Find where the given text appears and provide that cell's center as [x, y] coordinate. 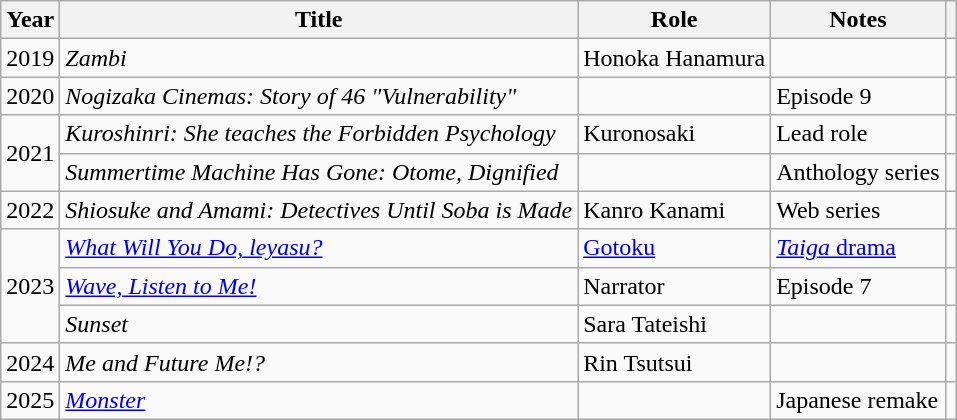
Episode 9 [858, 96]
Sunset [319, 324]
Japanese remake [858, 400]
Kuronosaki [674, 134]
What Will You Do, leyasu? [319, 248]
Monster [319, 400]
Shiosuke and Amami: Detectives Until Soba is Made [319, 210]
Lead role [858, 134]
Kanro Kanami [674, 210]
Wave, Listen to Me! [319, 286]
2022 [30, 210]
2025 [30, 400]
Rin Tsutsui [674, 362]
Role [674, 20]
Sara Tateishi [674, 324]
Notes [858, 20]
Web series [858, 210]
Anthology series [858, 172]
Zambi [319, 58]
2023 [30, 286]
Summertime Machine Has Gone: Otome, Dignified [319, 172]
Gotoku [674, 248]
Narrator [674, 286]
Taiga drama [858, 248]
Episode 7 [858, 286]
2021 [30, 153]
Kuroshinri: She teaches the Forbidden Psychology [319, 134]
Year [30, 20]
2024 [30, 362]
Honoka Hanamura [674, 58]
2019 [30, 58]
Nogizaka Cinemas: Story of 46 "Vulnerability" [319, 96]
2020 [30, 96]
Title [319, 20]
Me and Future Me!? [319, 362]
